From the cell containing the given text, extract its center point as (X, Y) coordinate. 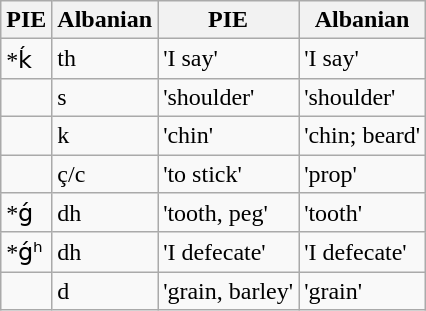
'grain' (362, 291)
*ḱ (26, 59)
d (105, 291)
th (105, 59)
'grain, barley' (228, 291)
'prop' (362, 173)
*ǵʰ (26, 252)
'tooth, peg' (228, 213)
'to stick' (228, 173)
k (105, 135)
'chin; beard' (362, 135)
s (105, 97)
'chin' (228, 135)
*ǵ (26, 213)
'tooth' (362, 213)
ç/c (105, 173)
